Detect which cell encompasses the target text, then output its [X, Y] center coordinate. 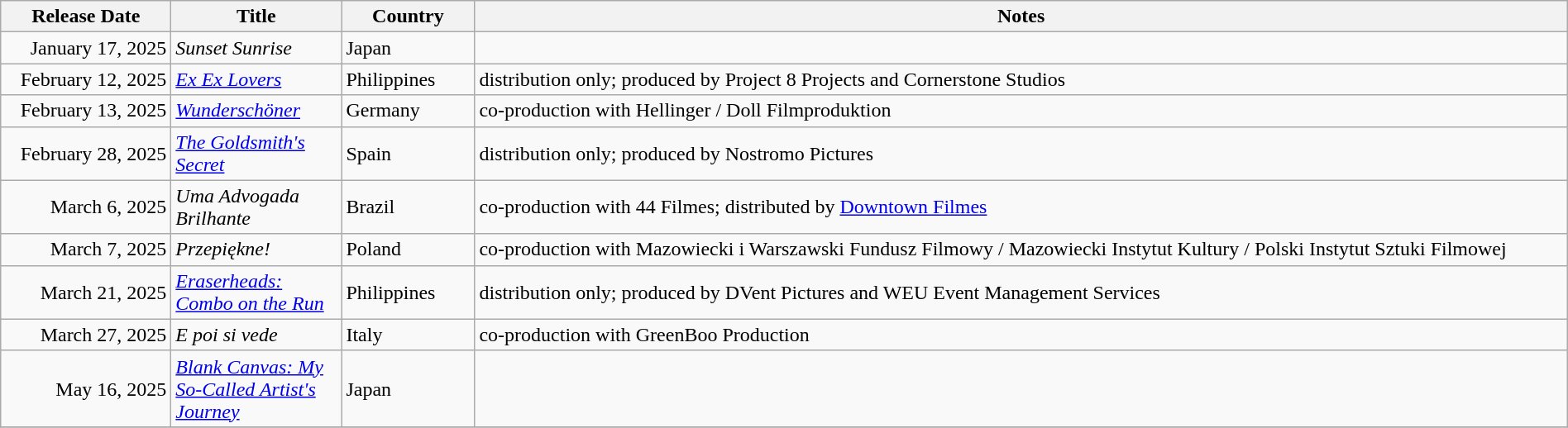
Blank Canvas: My So-Called Artist's Journey [256, 388]
E poi si vede [256, 335]
distribution only; produced by DVent Pictures and WEU Event Management Services [1021, 292]
distribution only; produced by Project 8 Projects and Cornerstone Studios [1021, 79]
February 13, 2025 [86, 111]
Notes [1021, 17]
Eraserheads: Combo on the Run [256, 292]
Germany [409, 111]
Brazil [409, 207]
co-production with Mazowiecki i Warszawski Fundusz Filmowy / Mazowiecki Instytut Kultury / Polski Instytut Sztuki Filmowej [1021, 250]
The Goldsmith's Secret [256, 154]
March 21, 2025 [86, 292]
co-production with 44 Filmes; distributed by Downtown Filmes [1021, 207]
Italy [409, 335]
Country [409, 17]
January 17, 2025 [86, 48]
February 28, 2025 [86, 154]
Uma Advogada Brilhante [256, 207]
co-production with GreenBoo Production [1021, 335]
Przepiękne! [256, 250]
Wunderschöner [256, 111]
Title [256, 17]
distribution only; produced by Nostromo Pictures [1021, 154]
March 6, 2025 [86, 207]
Sunset Sunrise [256, 48]
Spain [409, 154]
March 27, 2025 [86, 335]
Release Date [86, 17]
co-production with Hellinger / Doll Filmproduktion [1021, 111]
May 16, 2025 [86, 388]
March 7, 2025 [86, 250]
February 12, 2025 [86, 79]
Ex Ex Lovers [256, 79]
Poland [409, 250]
